Return the [X, Y] coordinate for the center point of the cell that contains the specified text.  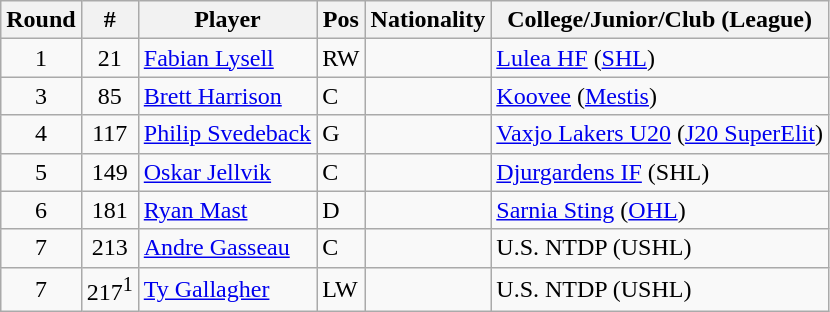
5 [41, 172]
Lulea HF (SHL) [660, 58]
Andre Gasseau [227, 248]
Nationality [428, 20]
3 [41, 96]
LW [341, 290]
Round [41, 20]
RW [341, 58]
213 [110, 248]
Fabian Lysell [227, 58]
2171 [110, 290]
Ryan Mast [227, 210]
Djurgardens IF (SHL) [660, 172]
D [341, 210]
4 [41, 134]
Oskar Jellvik [227, 172]
G [341, 134]
Vaxjo Lakers U20 (J20 SuperElit) [660, 134]
Pos [341, 20]
Koovee (Mestis) [660, 96]
149 [110, 172]
117 [110, 134]
181 [110, 210]
85 [110, 96]
1 [41, 58]
Brett Harrison [227, 96]
College/Junior/Club (League) [660, 20]
Player [227, 20]
Ty Gallagher [227, 290]
6 [41, 210]
# [110, 20]
Sarnia Sting (OHL) [660, 210]
Philip Svedeback [227, 134]
21 [110, 58]
